Search for the cell housing the specified text and yield its (x, y) center coordinate. 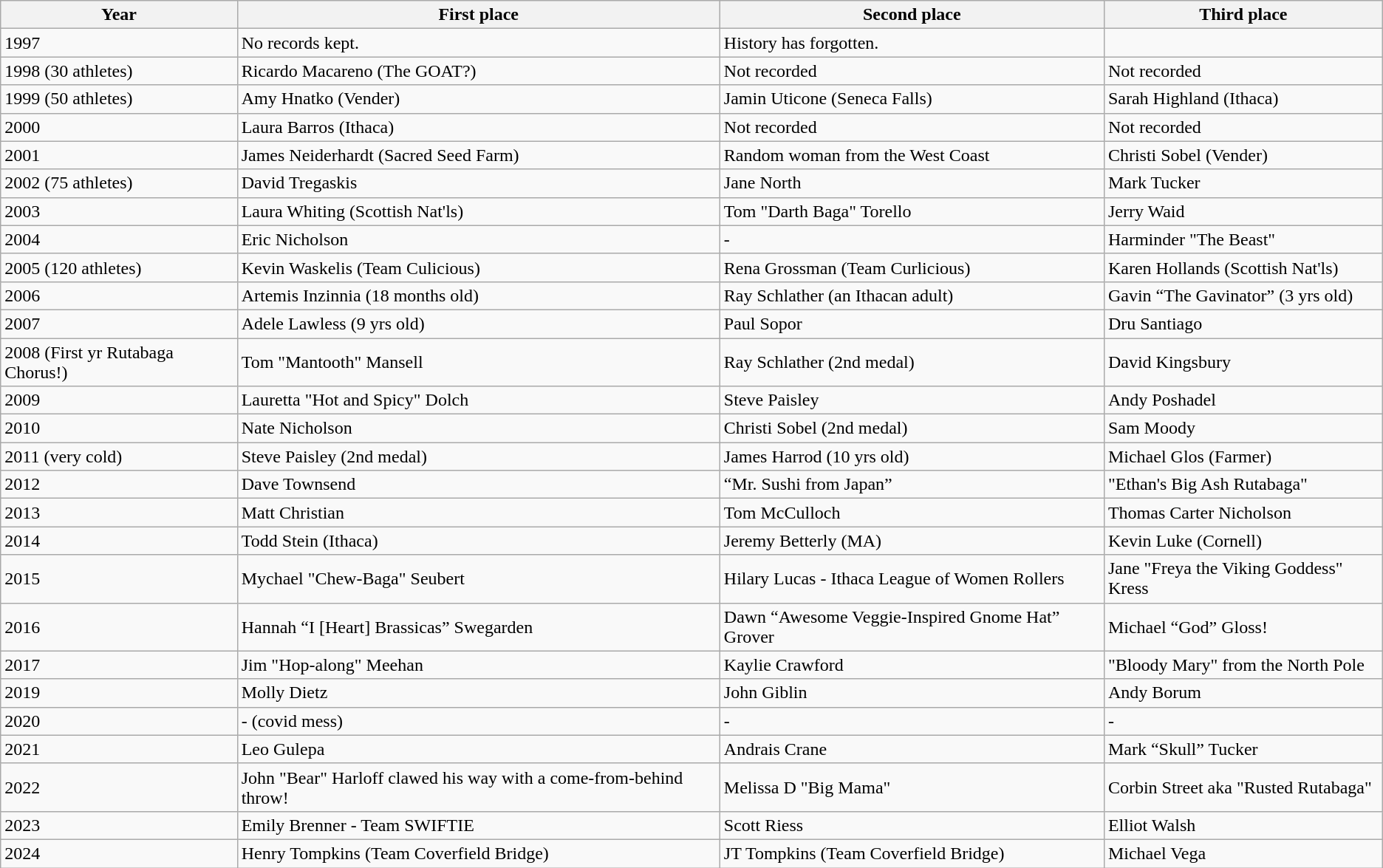
Jim "Hop-along" Meehan (479, 665)
2014 (119, 541)
2007 (119, 324)
Henry Tompkins (Team Coverfield Bridge) (479, 853)
Matt Christian (479, 513)
2016 (119, 626)
Andy Poshadel (1243, 400)
Dru Santiago (1243, 324)
2020 (119, 721)
JT Tompkins (Team Coverfield Bridge) (912, 853)
2019 (119, 693)
2023 (119, 825)
Random woman from the West Coast (912, 155)
Kaylie Crawford (912, 665)
Karen Hollands (Scottish Nat'ls) (1243, 267)
Kevin Waskelis (Team Culicious) (479, 267)
2006 (119, 295)
Andrais Crane (912, 749)
Tom McCulloch (912, 513)
"Ethan's Big Ash Rutabaga" (1243, 485)
Jeremy Betterly (MA) (912, 541)
2000 (119, 127)
Emily Brenner - Team SWIFTIE (479, 825)
Jamin Uticone (Seneca Falls) (912, 99)
Mark Tucker (1243, 183)
2005 (120 athletes) (119, 267)
“Mr. Sushi from Japan” (912, 485)
Michael Glos (Farmer) (1243, 457)
First place (479, 15)
Ray Schlather (an Ithacan adult) (912, 295)
Jane "Freya the Viking Goddess" Kress (1243, 579)
Nate Nicholson (479, 428)
Tom "Mantooth" Mansell (479, 362)
2021 (119, 749)
Steve Paisley (2nd medal) (479, 457)
2001 (119, 155)
Dave Townsend (479, 485)
2009 (119, 400)
Molly Dietz (479, 693)
2003 (119, 211)
Gavin “The Gavinator” (3 yrs old) (1243, 295)
1998 (30 athletes) (119, 71)
Mark “Skull” Tucker (1243, 749)
Todd Stein (Ithaca) (479, 541)
Laura Barros (Ithaca) (479, 127)
No records kept. (479, 43)
Andy Borum (1243, 693)
Elliot Walsh (1243, 825)
Jane North (912, 183)
1997 (119, 43)
Corbin Street aka "Rusted Rutabaga" (1243, 787)
Steve Paisley (912, 400)
Christi Sobel (Vender) (1243, 155)
Scott Riess (912, 825)
John "Bear" Harloff clawed his way with a come-from-behind throw! (479, 787)
Rena Grossman (Team Curlicious) (912, 267)
History has forgotten. (912, 43)
Second place (912, 15)
2022 (119, 787)
Michael Vega (1243, 853)
Third place (1243, 15)
David Tregaskis (479, 183)
Michael “God” Gloss! (1243, 626)
Sarah Highland (Ithaca) (1243, 99)
Hilary Lucas - Ithaca League of Women Rollers (912, 579)
Kevin Luke (Cornell) (1243, 541)
James Harrod (10 yrs old) (912, 457)
2024 (119, 853)
2010 (119, 428)
1999 (50 athletes) (119, 99)
Harminder "The Beast" (1243, 239)
Jerry Waid (1243, 211)
Tom "Darth Baga" Torello (912, 211)
Mychael "Chew-Baga" Seubert (479, 579)
Laura Whiting (Scottish Nat'ls) (479, 211)
Ricardo Macareno (The GOAT?) (479, 71)
Melissa D "Big Mama" (912, 787)
Paul Sopor (912, 324)
2013 (119, 513)
Christi Sobel (2nd medal) (912, 428)
2012 (119, 485)
Eric Nicholson (479, 239)
Adele Lawless (9 yrs old) (479, 324)
2011 (very cold) (119, 457)
Thomas Carter Nicholson (1243, 513)
Lauretta "Hot and Spicy" Dolch (479, 400)
Artemis Inzinnia (18 months old) (479, 295)
2002 (75 athletes) (119, 183)
Dawn “Awesome Veggie-Inspired Gnome Hat” Grover (912, 626)
2017 (119, 665)
"Bloody Mary" from the North Pole (1243, 665)
David Kingsbury (1243, 362)
Amy Hnatko (Vender) (479, 99)
Ray Schlather (2nd medal) (912, 362)
Sam Moody (1243, 428)
Leo Gulepa (479, 749)
James Neiderhardt (Sacred Seed Farm) (479, 155)
Hannah “I [Heart] Brassicas” Swegarden (479, 626)
2015 (119, 579)
John Giblin (912, 693)
- (covid mess) (479, 721)
2004 (119, 239)
Year (119, 15)
2008 (First yr Rutabaga Chorus!) (119, 362)
